Detect which cell encompasses the target text, then output its [X, Y] center coordinate. 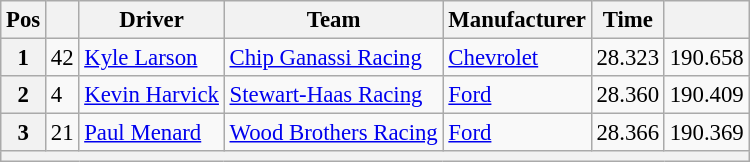
Chevrolet [517, 58]
Kevin Harvick [152, 95]
190.369 [706, 133]
Driver [152, 20]
Pos [24, 20]
28.366 [628, 133]
Time [628, 20]
3 [24, 133]
2 [24, 95]
28.360 [628, 95]
21 [62, 133]
Chip Ganassi Racing [334, 58]
190.658 [706, 58]
Paul Menard [152, 133]
28.323 [628, 58]
42 [62, 58]
190.409 [706, 95]
Team [334, 20]
Stewart-Haas Racing [334, 95]
1 [24, 58]
Manufacturer [517, 20]
Wood Brothers Racing [334, 133]
4 [62, 95]
Kyle Larson [152, 58]
